Scan for the cell matching the given text and deliver its [x, y] coordinate at center. 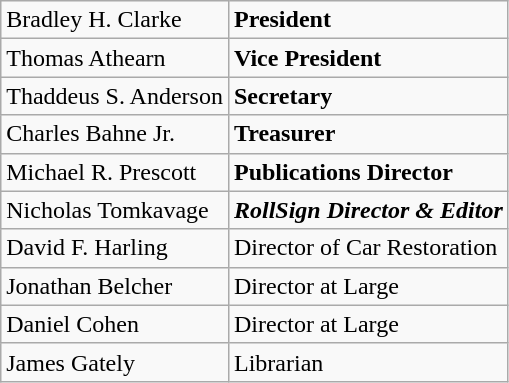
Thaddeus S. Anderson [115, 96]
Vice President [368, 58]
Librarian [368, 362]
David F. Harling [115, 248]
Treasurer [368, 134]
Michael R. Prescott [115, 172]
Bradley H. Clarke [115, 20]
RollSign Director & Editor [368, 210]
Director of Car Restoration [368, 248]
Jonathan Belcher [115, 286]
Nicholas Tomkavage [115, 210]
President [368, 20]
Publications Director [368, 172]
Secretary [368, 96]
Charles Bahne Jr. [115, 134]
Daniel Cohen [115, 324]
Thomas Athearn [115, 58]
James Gately [115, 362]
